Scan for the cell matching the given text and deliver its [X, Y] coordinate at center. 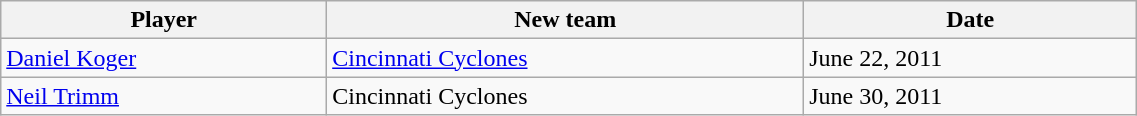
New team [566, 20]
Date [970, 20]
June 30, 2011 [970, 96]
Daniel Koger [164, 58]
June 22, 2011 [970, 58]
Player [164, 20]
Neil Trimm [164, 96]
